Return the (x, y) coordinate for the center point of the cell that contains the specified text.  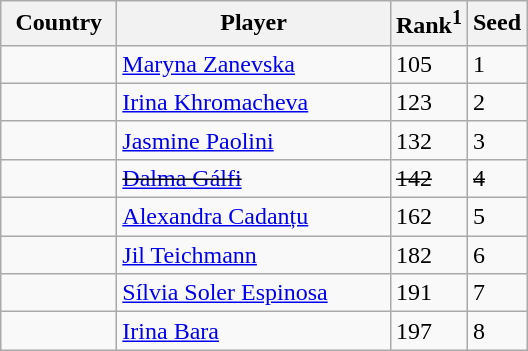
Player (254, 24)
132 (428, 140)
197 (428, 331)
Irina Bara (254, 331)
Maryna Zanevska (254, 64)
7 (496, 293)
Irina Khromacheva (254, 102)
Jil Teichmann (254, 255)
5 (496, 217)
4 (496, 178)
162 (428, 217)
123 (428, 102)
Dalma Gálfi (254, 178)
142 (428, 178)
3 (496, 140)
Country (59, 24)
Seed (496, 24)
Jasmine Paolini (254, 140)
8 (496, 331)
191 (428, 293)
182 (428, 255)
Alexandra Cadanțu (254, 217)
2 (496, 102)
6 (496, 255)
1 (496, 64)
Rank1 (428, 24)
105 (428, 64)
Sílvia Soler Espinosa (254, 293)
